Determine the [X, Y] coordinate at the center of the cell enclosing the given text.  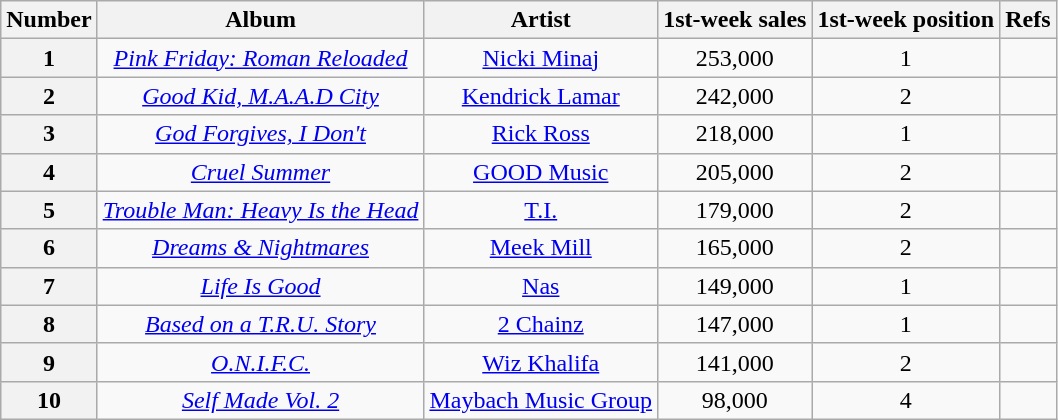
Rick Ross [541, 134]
Meek Mill [541, 248]
Pink Friday: Roman Reloaded [260, 58]
Nas [541, 286]
205,000 [735, 172]
2 Chainz [541, 324]
6 [49, 248]
Cruel Summer [260, 172]
Nicki Minaj [541, 58]
242,000 [735, 96]
9 [49, 362]
Good Kid, M.A.A.D City [260, 96]
God Forgives, I Don't [260, 134]
98,000 [735, 400]
O.N.I.F.C. [260, 362]
Album [260, 20]
Maybach Music Group [541, 400]
Kendrick Lamar [541, 96]
Wiz Khalifa [541, 362]
179,000 [735, 210]
5 [49, 210]
Life Is Good [260, 286]
1st-week position [906, 20]
218,000 [735, 134]
Number [49, 20]
141,000 [735, 362]
3 [49, 134]
Refs [1028, 20]
8 [49, 324]
7 [49, 286]
Self Made Vol. 2 [260, 400]
10 [49, 400]
1st-week sales [735, 20]
165,000 [735, 248]
GOOD Music [541, 172]
147,000 [735, 324]
Artist [541, 20]
Dreams & Nightmares [260, 248]
Based on a T.R.U. Story [260, 324]
149,000 [735, 286]
Trouble Man: Heavy Is the Head [260, 210]
T.I. [541, 210]
253,000 [735, 58]
